Identify which cell holds the provided text, then report its (x, y) central coordinate. 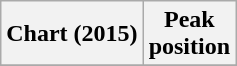
Chart (2015) (72, 34)
Peakposition (189, 34)
